Search for the cell housing the specified text and yield its [x, y] center coordinate. 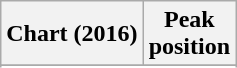
Chart (2016) [72, 34]
Peakposition [189, 34]
